Return (X, Y) of the center of cell containing provided text 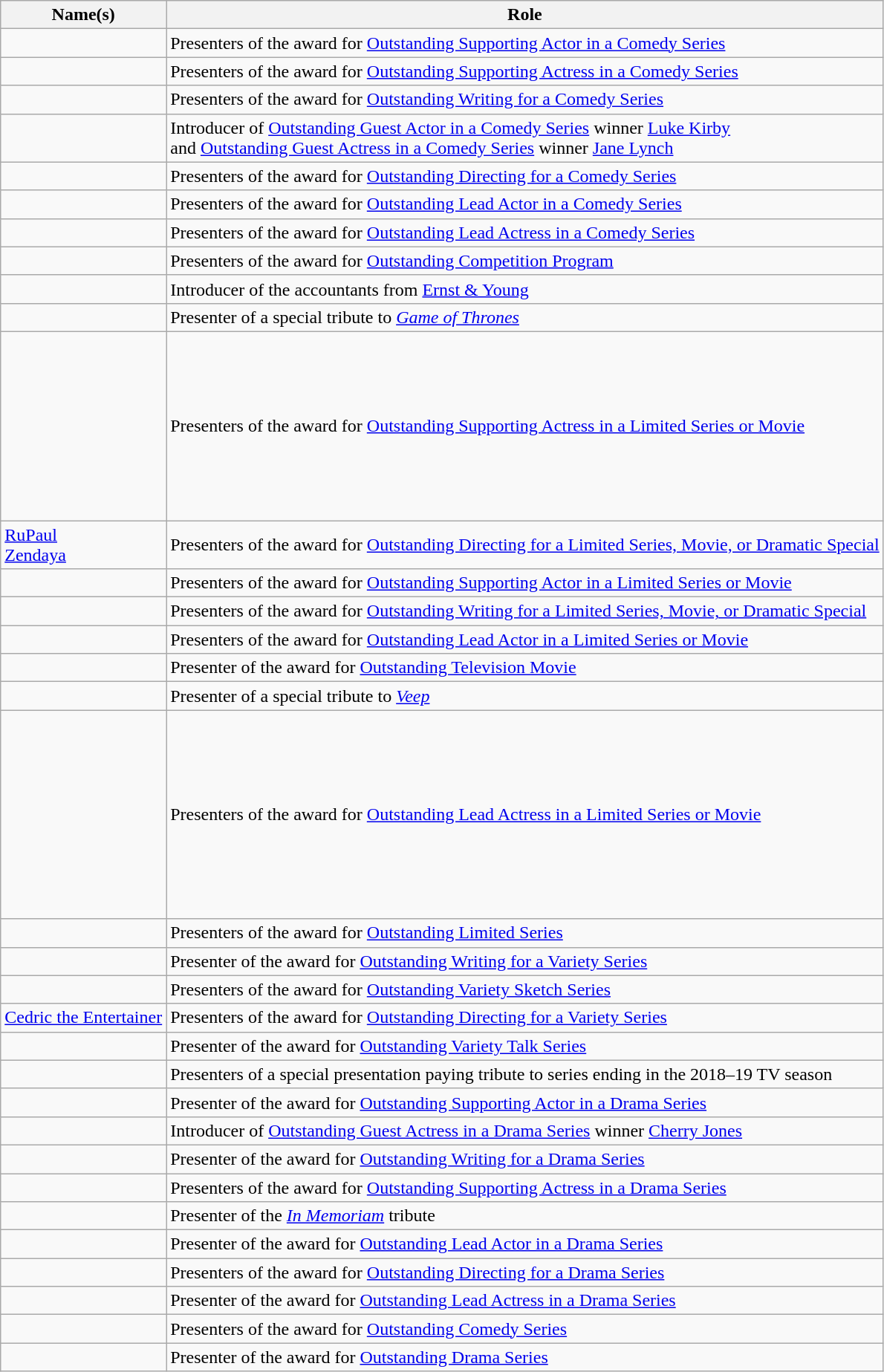
Presenter of a special tribute to Veep (524, 696)
Name(s) (83, 15)
Introducer of the accountants from Ernst & Young (524, 289)
Presenters of the award for Outstanding Writing for a Comedy Series (524, 100)
Presenter of the award for Outstanding Variety Talk Series (524, 1046)
Cedric the Entertainer (83, 1018)
Presenters of the award for Outstanding Supporting Actress in a Limited Series or Movie (524, 426)
Presenter of the award for Outstanding Lead Actress in a Drama Series (524, 1301)
Role (524, 15)
Presenters of the award for Outstanding Lead Actor in a Comedy Series (524, 204)
Presenter of the award for Outstanding Drama Series (524, 1357)
Presenter of the award for Outstanding Supporting Actor in a Drama Series (524, 1102)
Presenters of the award for Outstanding Writing for a Limited Series, Movie, or Dramatic Special (524, 611)
RuPaulZendaya (83, 544)
Presenters of the award for Outstanding Comedy Series (524, 1329)
Introducer of Outstanding Guest Actress in a Drama Series winner Cherry Jones (524, 1131)
Presenters of the award for Outstanding Lead Actress in a Comedy Series (524, 233)
Presenters of the award for Outstanding Limited Series (524, 933)
Presenter of the award for Outstanding Writing for a Variety Series (524, 961)
Presenters of the award for Outstanding Lead Actress in a Limited Series or Movie (524, 814)
Introducer of Outstanding Guest Actor in a Comedy Series winner Luke Kirbyand Outstanding Guest Actress in a Comedy Series winner Jane Lynch (524, 138)
Presenters of the award for Outstanding Supporting Actor in a Limited Series or Movie (524, 583)
Presenter of the In Memoriam tribute (524, 1216)
Presenter of the award for Outstanding Writing for a Drama Series (524, 1159)
Presenters of a special presentation paying tribute to series ending in the 2018–19 TV season (524, 1074)
Presenters of the award for Outstanding Directing for a Limited Series, Movie, or Dramatic Special (524, 544)
Presenters of the award for Outstanding Variety Sketch Series (524, 989)
Presenters of the award for Outstanding Directing for a Comedy Series (524, 176)
Presenters of the award for Outstanding Competition Program (524, 261)
Presenters of the award for Outstanding Directing for a Drama Series (524, 1272)
Presenter of the award for Outstanding Television Movie (524, 668)
Presenter of the award for Outstanding Lead Actor in a Drama Series (524, 1244)
Presenters of the award for Outstanding Supporting Actress in a Comedy Series (524, 71)
Presenter of a special tribute to Game of Thrones (524, 317)
Presenters of the award for Outstanding Supporting Actor in a Comedy Series (524, 43)
Presenters of the award for Outstanding Directing for a Variety Series (524, 1018)
Presenters of the award for Outstanding Lead Actor in a Limited Series or Movie (524, 640)
Presenters of the award for Outstanding Supporting Actress in a Drama Series (524, 1188)
